Return [X, Y] of the center of cell containing provided text 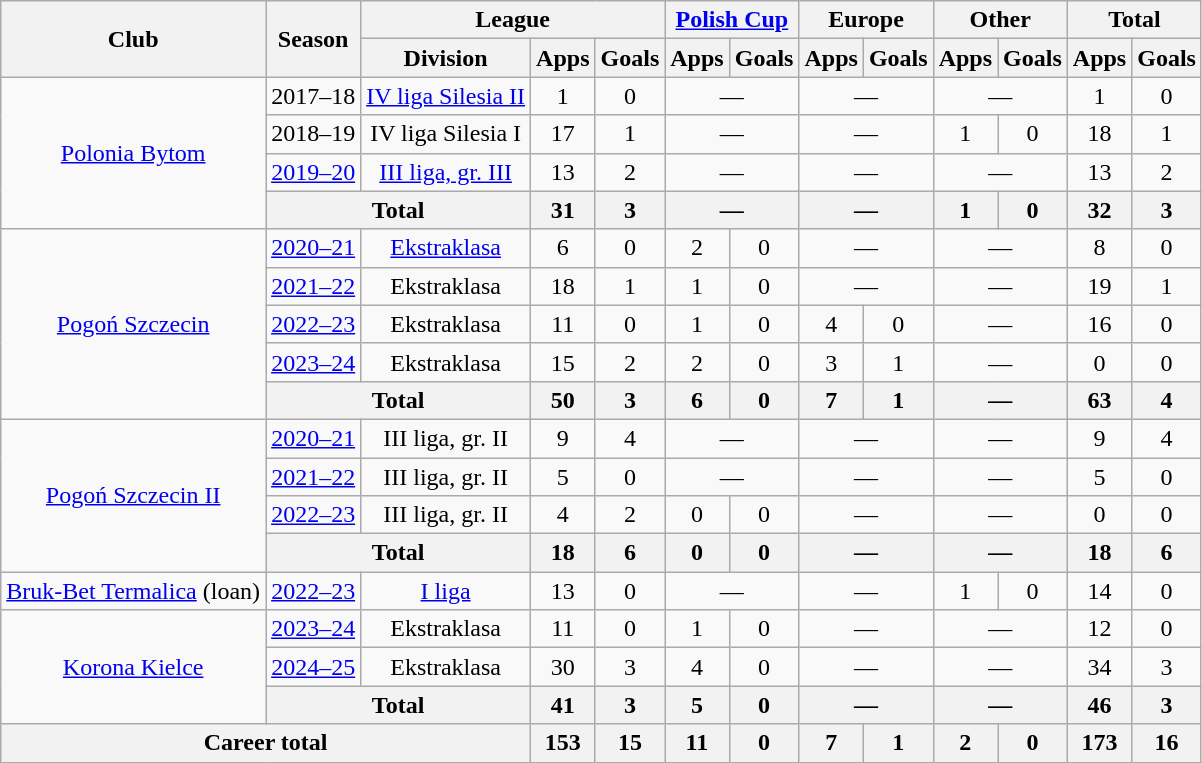
Other [1000, 20]
153 [563, 743]
Season [314, 39]
2018–19 [314, 134]
31 [563, 210]
30 [563, 667]
41 [563, 705]
2017–18 [314, 96]
Career total [266, 743]
Europe [866, 20]
12 [1099, 629]
IV liga Silesia II [446, 96]
2019–20 [314, 172]
34 [1099, 667]
Polonia Bytom [134, 153]
17 [563, 134]
I liga [446, 591]
173 [1099, 743]
IV liga Silesia I [446, 134]
32 [1099, 210]
46 [1099, 705]
Korona Kielce [134, 667]
50 [563, 400]
2024–25 [314, 667]
Polish Cup [732, 20]
Pogoń Szczecin [134, 324]
Bruk-Bet Termalica (loan) [134, 591]
63 [1099, 400]
III liga, gr. III [446, 172]
8 [1099, 248]
League [513, 20]
Pogoń Szczecin II [134, 495]
14 [1099, 591]
Club [134, 39]
19 [1099, 286]
Division [446, 58]
